Scan for the cell matching the given text and deliver its (X, Y) coordinate at center. 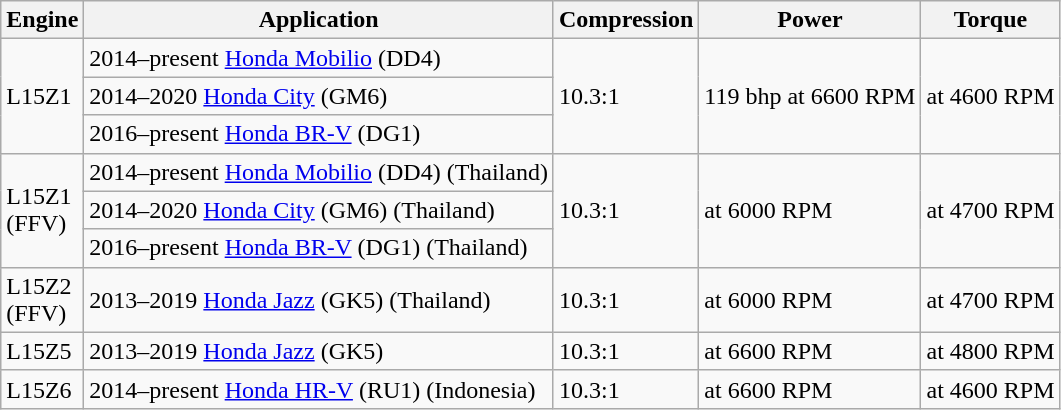
2013–2019 Honda Jazz (GK5) (Thailand) (319, 300)
L15Z6 (42, 389)
2016–present Honda BR-V (DG1) (Thailand) (319, 248)
Engine (42, 20)
Power (810, 20)
L15Z5 (42, 351)
2014–present Honda Mobilio (DD4) (319, 58)
2016–present Honda BR-V (DG1) (319, 134)
L15Z1 (42, 96)
2014–present Honda HR-V (RU1) (Indonesia) (319, 389)
119 bhp at 6600 RPM (810, 96)
2014–2020 Honda City (GM6) (Thailand) (319, 210)
L15Z2(FFV) (42, 300)
Application (319, 20)
2013–2019 Honda Jazz (GK5) (319, 351)
Compression (626, 20)
2014–2020 Honda City (GM6) (319, 96)
L15Z1(FFV) (42, 210)
Torque (990, 20)
2014–present Honda Mobilio (DD4) (Thailand) (319, 172)
at 4800 RPM (990, 351)
